Capture the cell that displays the provided text and extract its (x, y) central coordinate. 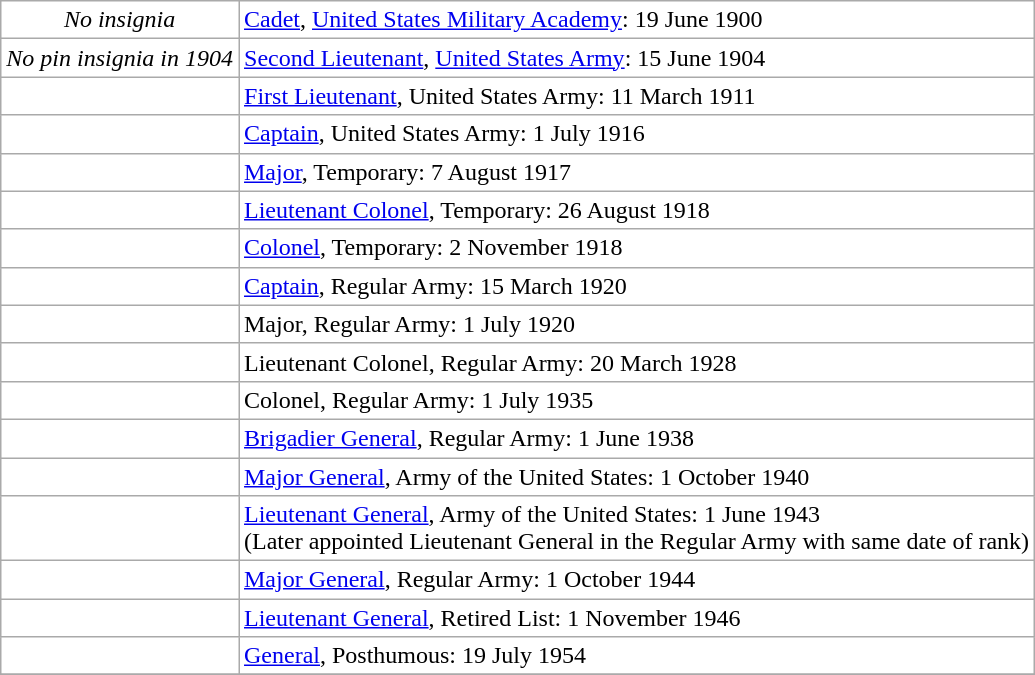
Captain, United States Army: 1 July 1916 (636, 134)
Colonel, Regular Army: 1 July 1935 (636, 400)
Major General, Army of the United States: 1 October 1940 (636, 477)
Lieutenant Colonel, Temporary: 26 August 1918 (636, 210)
Colonel, Temporary: 2 November 1918 (636, 248)
Captain, Regular Army: 15 March 1920 (636, 286)
Cadet, United States Military Academy: 19 June 1900 (636, 20)
Second Lieutenant, United States Army: 15 June 1904 (636, 58)
No insignia (120, 20)
Lieutenant General, Army of the United States: 1 June 1943(Later appointed Lieutenant General in the Regular Army with same date of rank) (636, 528)
Major, Temporary: 7 August 1917 (636, 172)
First Lieutenant, United States Army: 11 March 1911 (636, 96)
Lieutenant General, Retired List: 1 November 1946 (636, 618)
Brigadier General, Regular Army: 1 June 1938 (636, 438)
Major, Regular Army: 1 July 1920 (636, 324)
Major General, Regular Army: 1 October 1944 (636, 580)
No pin insignia in 1904 (120, 58)
Lieutenant Colonel, Regular Army: 20 March 1928 (636, 362)
General, Posthumous: 19 July 1954 (636, 656)
